Search for the cell housing the specified text and yield its (x, y) center coordinate. 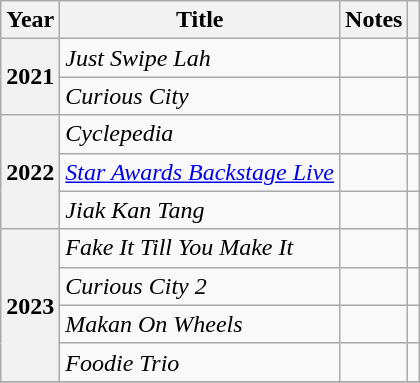
Title (200, 20)
Foodie Trio (200, 362)
Fake It Till You Make It (200, 248)
Curious City (200, 96)
2022 (30, 172)
Makan On Wheels (200, 324)
Star Awards Backstage Live (200, 172)
Just Swipe Lah (200, 58)
Cyclepedia (200, 134)
2023 (30, 305)
Curious City 2 (200, 286)
Jiak Kan Tang (200, 210)
2021 (30, 77)
Notes (374, 20)
Year (30, 20)
